Detect which cell encompasses the target text, then output its (X, Y) center coordinate. 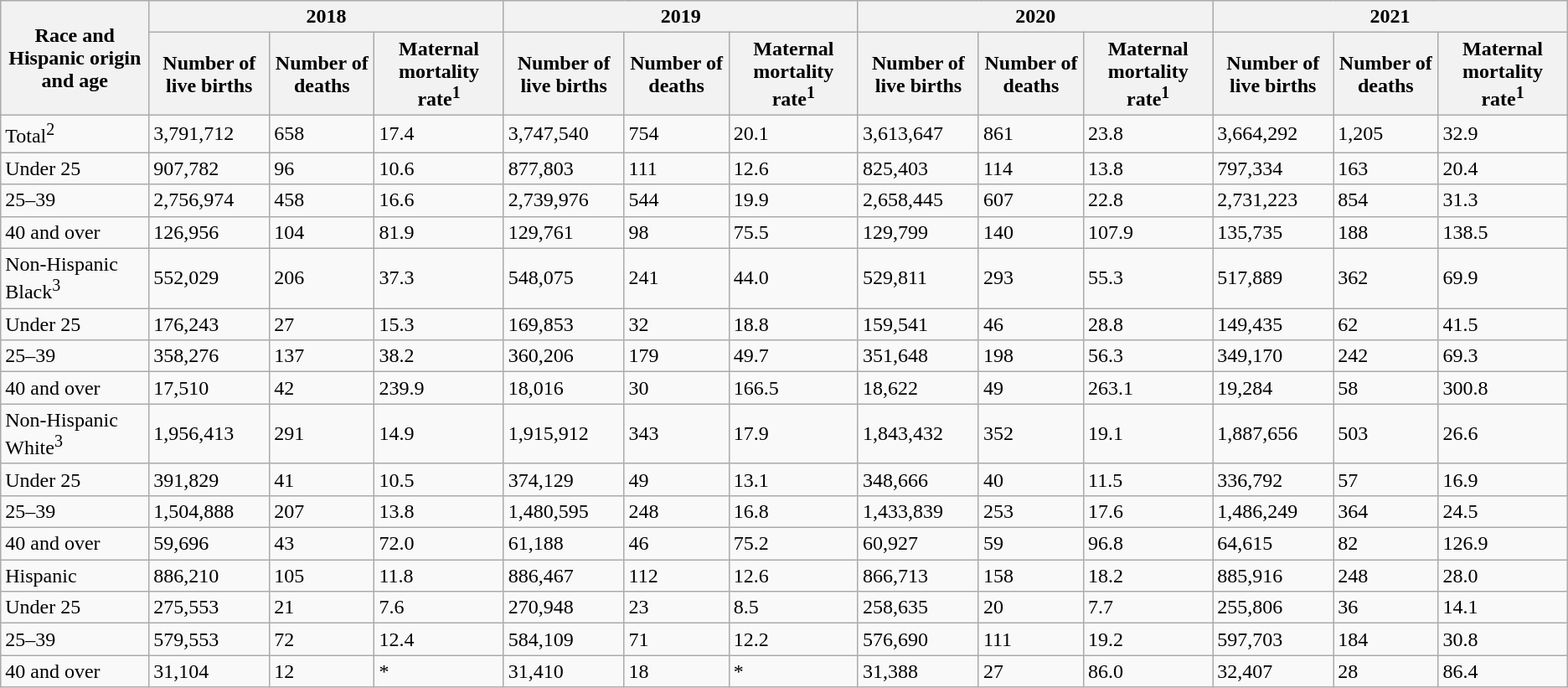
352 (1030, 434)
253 (1030, 511)
15.3 (439, 324)
825,403 (918, 168)
184 (1385, 639)
336,792 (1273, 479)
23 (677, 608)
1,480,595 (564, 511)
10.6 (439, 168)
18.8 (793, 324)
129,799 (918, 232)
72 (322, 639)
2019 (680, 17)
64,615 (1273, 544)
1,205 (1385, 134)
81.9 (439, 232)
Non-Hispanic White3 (75, 434)
3,664,292 (1273, 134)
291 (322, 434)
188 (1385, 232)
2,731,223 (1273, 200)
176,243 (209, 324)
18.2 (1148, 576)
1,433,839 (918, 511)
126,956 (209, 232)
866,713 (918, 576)
584,109 (564, 639)
300.8 (1503, 388)
32 (677, 324)
258,635 (918, 608)
2,658,445 (918, 200)
28 (1385, 671)
754 (677, 134)
158 (1030, 576)
19.9 (793, 200)
348,666 (918, 479)
Race and Hispanic origin and age (75, 59)
854 (1385, 200)
12.4 (439, 639)
19.2 (1148, 639)
75.5 (793, 232)
907,782 (209, 168)
17.9 (793, 434)
18 (677, 671)
59 (1030, 544)
263.1 (1148, 388)
163 (1385, 168)
362 (1385, 278)
75.2 (793, 544)
44.0 (793, 278)
886,210 (209, 576)
69.9 (1503, 278)
Non-Hispanic Black3 (75, 278)
21 (322, 608)
72.0 (439, 544)
576,690 (918, 639)
38.2 (439, 356)
Hispanic (75, 576)
861 (1030, 134)
1,486,249 (1273, 511)
458 (322, 200)
552,029 (209, 278)
544 (677, 200)
3,791,712 (209, 134)
17,510 (209, 388)
31,388 (918, 671)
36 (1385, 608)
31.3 (1503, 200)
16.6 (439, 200)
2020 (1035, 17)
17.6 (1148, 511)
2018 (327, 17)
179 (677, 356)
86.4 (1503, 671)
343 (677, 434)
529,811 (918, 278)
293 (1030, 278)
58 (1385, 388)
98 (677, 232)
1,915,912 (564, 434)
12.2 (793, 639)
32,407 (1273, 671)
579,553 (209, 639)
797,334 (1273, 168)
241 (677, 278)
14.1 (1503, 608)
41.5 (1503, 324)
242 (1385, 356)
7.7 (1148, 608)
658 (322, 134)
41 (322, 479)
19.1 (1148, 434)
62 (1385, 324)
107.9 (1148, 232)
96.8 (1148, 544)
12 (322, 671)
159,541 (918, 324)
13.1 (793, 479)
886,467 (564, 576)
207 (322, 511)
239.9 (439, 388)
104 (322, 232)
57 (1385, 479)
37.3 (439, 278)
548,075 (564, 278)
61,188 (564, 544)
1,504,888 (209, 511)
503 (1385, 434)
28.0 (1503, 576)
112 (677, 576)
43 (322, 544)
22.8 (1148, 200)
60,927 (918, 544)
391,829 (209, 479)
2,739,976 (564, 200)
349,170 (1273, 356)
30 (677, 388)
7.6 (439, 608)
877,803 (564, 168)
82 (1385, 544)
28.8 (1148, 324)
31,410 (564, 671)
20.4 (1503, 168)
18,622 (918, 388)
374,129 (564, 479)
206 (322, 278)
23.8 (1148, 134)
24.5 (1503, 511)
1,956,413 (209, 434)
Total2 (75, 134)
56.3 (1148, 356)
1,843,432 (918, 434)
2021 (1390, 17)
11.8 (439, 576)
597,703 (1273, 639)
351,648 (918, 356)
360,206 (564, 356)
26.6 (1503, 434)
358,276 (209, 356)
1,887,656 (1273, 434)
607 (1030, 200)
135,735 (1273, 232)
885,916 (1273, 576)
10.5 (439, 479)
32.9 (1503, 134)
40 (1030, 479)
59,696 (209, 544)
2,756,974 (209, 200)
255,806 (1273, 608)
126.9 (1503, 544)
31,104 (209, 671)
16.9 (1503, 479)
71 (677, 639)
11.5 (1148, 479)
55.3 (1148, 278)
17.4 (439, 134)
169,853 (564, 324)
129,761 (564, 232)
42 (322, 388)
14.9 (439, 434)
166.5 (793, 388)
20 (1030, 608)
8.5 (793, 608)
198 (1030, 356)
18,016 (564, 388)
114 (1030, 168)
140 (1030, 232)
96 (322, 168)
69.3 (1503, 356)
138.5 (1503, 232)
275,553 (209, 608)
149,435 (1273, 324)
49.7 (793, 356)
137 (322, 356)
86.0 (1148, 671)
517,889 (1273, 278)
30.8 (1503, 639)
16.8 (793, 511)
3,613,647 (918, 134)
364 (1385, 511)
19,284 (1273, 388)
105 (322, 576)
3,747,540 (564, 134)
20.1 (793, 134)
270,948 (564, 608)
